Search for the cell housing the specified text and yield its (x, y) center coordinate. 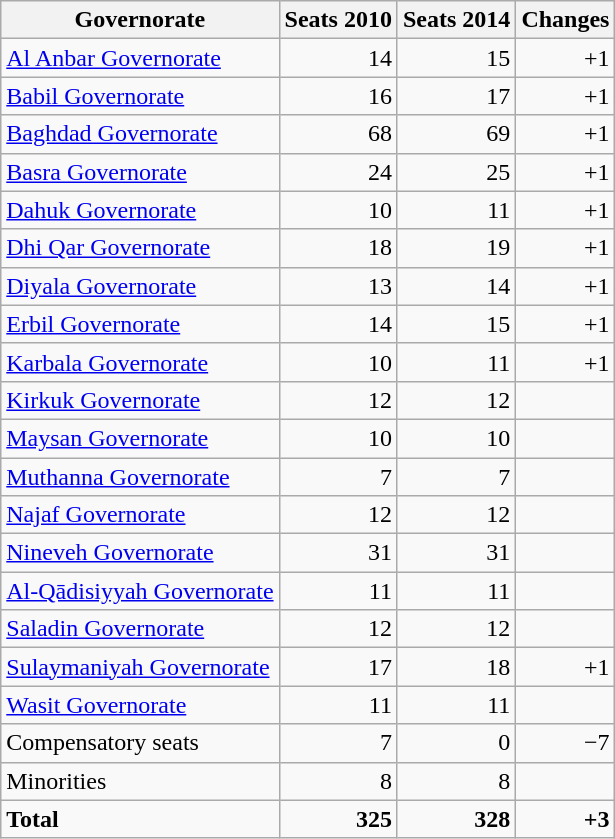
Babil Governorate (140, 96)
16 (338, 96)
25 (456, 172)
Baghdad Governorate (140, 134)
69 (456, 134)
24 (338, 172)
Compensatory seats (140, 743)
Dhi Qar Governorate (140, 248)
+3 (566, 819)
68 (338, 134)
Kirkuk Governorate (140, 400)
Total (140, 819)
325 (338, 819)
Diyala Governorate (140, 286)
Nineveh Governorate (140, 553)
Minorities (140, 781)
Dahuk Governorate (140, 210)
Erbil Governorate (140, 324)
Seats 2010 (338, 20)
Changes (566, 20)
Al-Qādisiyyah Governorate (140, 591)
19 (456, 248)
Karbala Governorate (140, 362)
Sulaymaniyah Governorate (140, 667)
0 (456, 743)
Wasit Governorate (140, 705)
Seats 2014 (456, 20)
13 (338, 286)
−7 (566, 743)
Saladin Governorate (140, 629)
Governorate (140, 20)
Muthanna Governorate (140, 477)
Maysan Governorate (140, 438)
Najaf Governorate (140, 515)
Basra Governorate (140, 172)
328 (456, 819)
Al Anbar Governorate (140, 58)
